Provide the (X, Y) coordinate of the cell's center where the given text is located.  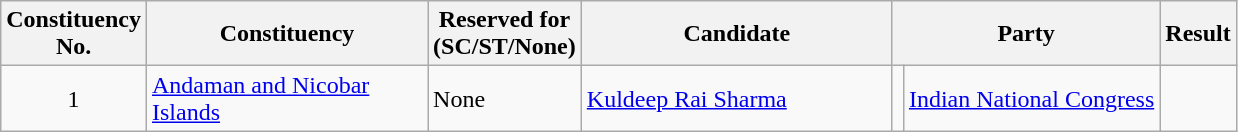
Candidate (736, 34)
1 (74, 98)
Kuldeep Rai Sharma (736, 98)
Constituency (286, 34)
Party (1026, 34)
Reserved for(SC/ST/None) (505, 34)
Constituency No. (74, 34)
Andaman and Nicobar Islands (286, 98)
None (505, 98)
Result (1198, 34)
Indian National Congress (1031, 98)
